Output the (x, y) coordinate of the center of the cell containing the given text.  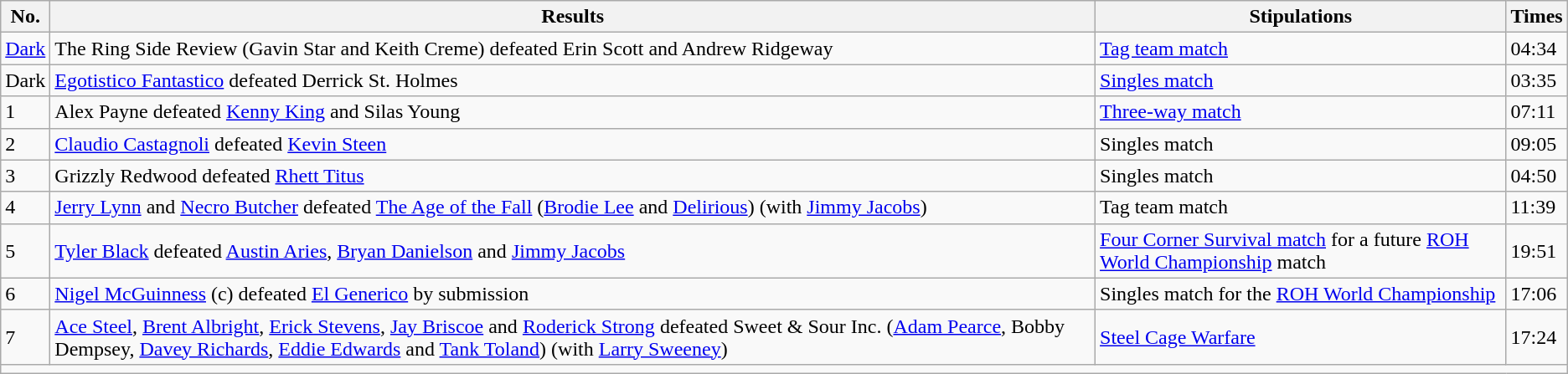
7 (25, 336)
11:39 (1536, 207)
No. (25, 17)
2 (25, 144)
Times (1536, 17)
Alex Payne defeated Kenny King and Silas Young (573, 112)
3 (25, 176)
17:24 (1536, 336)
4 (25, 207)
Grizzly Redwood defeated Rhett Titus (573, 176)
07:11 (1536, 112)
04:50 (1536, 176)
The Ring Side Review (Gavin Star and Keith Creme) defeated Erin Scott and Andrew Ridgeway (573, 49)
17:06 (1536, 294)
19:51 (1536, 251)
Tyler Black defeated Austin Aries, Bryan Danielson and Jimmy Jacobs (573, 251)
Singles match for the ROH World Championship (1301, 294)
Steel Cage Warfare (1301, 336)
09:05 (1536, 144)
04:34 (1536, 49)
Claudio Castagnoli defeated Kevin Steen (573, 144)
5 (25, 251)
6 (25, 294)
Egotistico Fantastico defeated Derrick St. Holmes (573, 80)
Nigel McGuinness (c) defeated El Generico by submission (573, 294)
Four Corner Survival match for a future ROH World Championship match (1301, 251)
03:35 (1536, 80)
1 (25, 112)
Three-way match (1301, 112)
Results (573, 17)
Jerry Lynn and Necro Butcher defeated The Age of the Fall (Brodie Lee and Delirious) (with Jimmy Jacobs) (573, 207)
Stipulations (1301, 17)
